Return [x, y] of the center of cell containing provided text 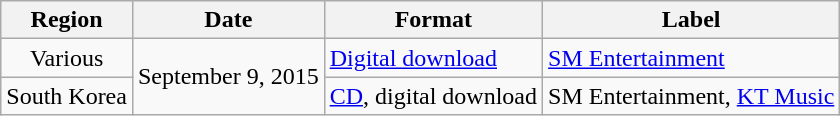
Various [67, 58]
Date [228, 20]
SM Entertainment [692, 58]
Digital download [433, 58]
Format [433, 20]
South Korea [67, 96]
Region [67, 20]
SM Entertainment, KT Music [692, 96]
CD, digital download [433, 96]
September 9, 2015 [228, 77]
Label [692, 20]
